Locate the cell with the specified text and output its [x, y] center coordinate. 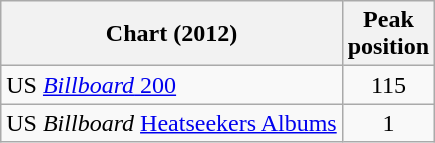
US Billboard Heatseekers Albums [172, 123]
Peakposition [388, 34]
1 [388, 123]
US Billboard 200 [172, 85]
115 [388, 85]
Chart (2012) [172, 34]
